Detect which cell encompasses the target text, then output its [x, y] center coordinate. 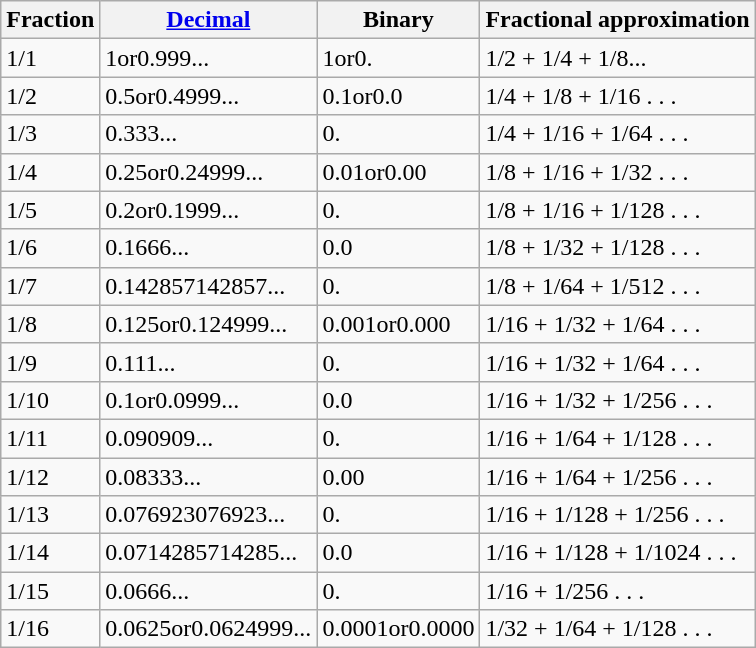
0.0714285714285... [208, 553]
0.0625or0.0624999... [208, 629]
Decimal [208, 20]
1/4 + 1/16 + 1/64 . . . [618, 134]
0.142857142857... [208, 286]
0.1or0.0 [398, 96]
1/14 [50, 553]
1/8 + 1/16 + 1/128 . . . [618, 210]
1/16 + 1/256 . . . [618, 591]
0.0666... [208, 591]
0.08333... [208, 477]
1/8 + 1/64 + 1/512 . . . [618, 286]
0.1666... [208, 248]
1/32 + 1/64 + 1/128 . . . [618, 629]
1/4 [50, 172]
0.01or0.00 [398, 172]
0.090909... [208, 438]
1/16 [50, 629]
0.111... [208, 362]
1/9 [50, 362]
1/16 + 1/128 + 1/1024 . . . [618, 553]
0.00 [398, 477]
1/8 + 1/16 + 1/32 . . . [618, 172]
0.2or0.1999... [208, 210]
1/3 [50, 134]
0.25or0.24999... [208, 172]
1/16 + 1/64 + 1/256 . . . [618, 477]
0.0001or0.0000 [398, 629]
1/1 [50, 58]
0.1or0.0999... [208, 400]
1/13 [50, 515]
Fraction [50, 20]
1/5 [50, 210]
1/8 + 1/32 + 1/128 . . . [618, 248]
1/7 [50, 286]
0.5or0.4999... [208, 96]
0.333... [208, 134]
1/16 + 1/64 + 1/128 . . . [618, 438]
0.076923076923... [208, 515]
1/16 + 1/32 + 1/256 . . . [618, 400]
Binary [398, 20]
1or0.999... [208, 58]
1/15 [50, 591]
1/11 [50, 438]
1/6 [50, 248]
1/12 [50, 477]
0.001or0.000 [398, 324]
1or0. [398, 58]
1/8 [50, 324]
Fractional approximation [618, 20]
1/10 [50, 400]
1/2 [50, 96]
1/2 + 1/4 + 1/8... [618, 58]
0.125or0.124999... [208, 324]
1/4 + 1/8 + 1/16 . . . [618, 96]
1/16 + 1/128 + 1/256 . . . [618, 515]
